From the cell containing the given text, extract its center point as (x, y) coordinate. 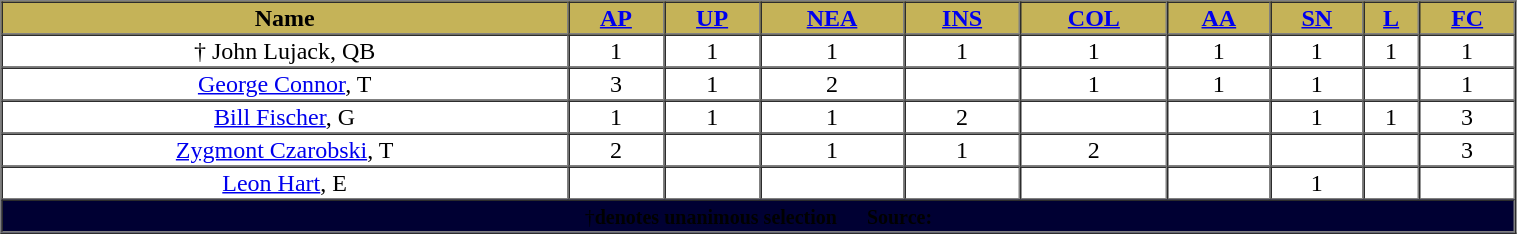
Name (285, 18)
George Connor, T (285, 84)
AP (616, 18)
COL (1094, 18)
L (1391, 18)
†denotes unanimous selection Source: (759, 216)
SN (1316, 18)
INS (962, 18)
Leon Hart, E (285, 182)
FC (1467, 18)
UP (712, 18)
† John Lujack, QB (285, 50)
NEA (832, 18)
AA (1218, 18)
Zygmont Czarobski, T (285, 150)
Bill Fischer, G (285, 116)
